For the text-containing cell, return its midpoint in [X, Y] coordinate format. 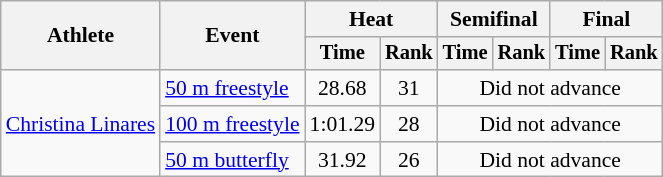
Heat [372, 19]
Event [232, 36]
Final [606, 19]
28 [409, 124]
31 [409, 88]
100 m freestyle [232, 124]
28.68 [342, 88]
Semifinal [494, 19]
Christina Linares [80, 124]
50 m freestyle [232, 88]
Athlete [80, 36]
1:01.29 [342, 124]
